Find where the given text appears and provide that cell's center as [X, Y] coordinate. 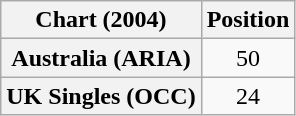
Chart (2004) [101, 20]
UK Singles (OCC) [101, 96]
Australia (ARIA) [101, 58]
50 [248, 58]
Position [248, 20]
24 [248, 96]
